Detect which cell encompasses the target text, then output its (X, Y) center coordinate. 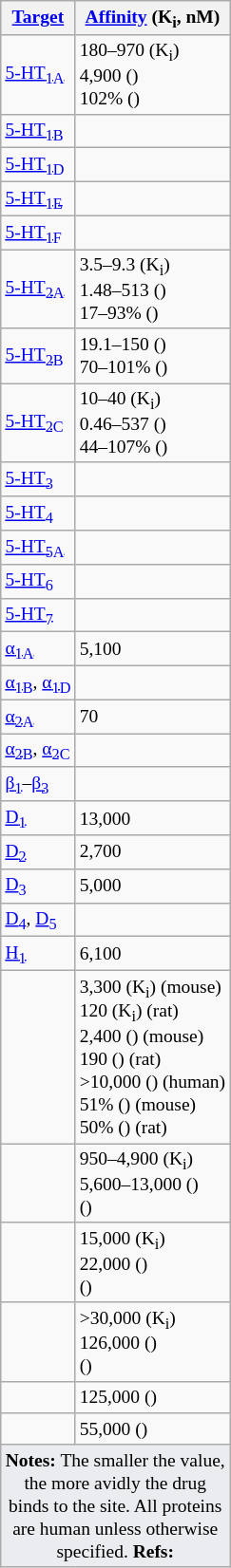
5-HT3 (38, 479)
10–40 (Ki)0.46–537 ()44–107% () (152, 423)
>30,000 (Ki)126,000 () () (152, 1342)
D1 (38, 818)
13,000 (152, 818)
5-HT1E (38, 198)
5-HT5A (38, 548)
5-HT1F (38, 233)
180–970 (Ki)4,900 ()102% () (152, 74)
H1 (38, 954)
α2A (38, 717)
α1A (38, 649)
α1B, α1D (38, 682)
6,100 (152, 954)
5-HT2C (38, 423)
5-HT6 (38, 581)
5,000 (152, 886)
5-HT2B (38, 355)
15,000 (Ki)22,000 () () (152, 1262)
5-HT1D (38, 165)
5,100 (152, 649)
3,300 (Ki) (mouse)120 (Ki) (rat)2,400 () (mouse)190 () (rat)>10,000 () (human)51% () (mouse)50% () (rat) (152, 1056)
5-HT1A (38, 74)
Affinity (Ki, nM) (152, 18)
3.5–9.3 (Ki)1.48–513 ()17–93% () (152, 289)
5-HT2A (38, 289)
5-HT7 (38, 615)
950–4,900 (Ki)5,600–13,000 () () (152, 1184)
Notes: The smaller the value, the more avidly the drug binds to the site. All proteins are human unless otherwise specified. Refs: (116, 1505)
5-HT4 (38, 513)
α2B, α2C (38, 751)
19.1–150 ()70–101% () (152, 355)
D4, D5 (38, 920)
55,000 () (152, 1429)
Target (38, 18)
70 (152, 717)
β1–β3 (38, 784)
125,000 () (152, 1397)
D2 (38, 852)
D3 (38, 886)
5-HT1B (38, 131)
2,700 (152, 852)
